Return (X, Y) of the center of cell containing provided text 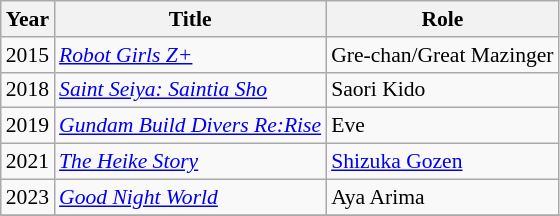
Saint Seiya: Saintia Sho (190, 90)
Gundam Build Divers Re:Rise (190, 126)
2021 (28, 162)
Aya Arima (442, 197)
Robot Girls Z+ (190, 55)
2018 (28, 90)
Good Night World (190, 197)
Saori Kido (442, 90)
2023 (28, 197)
2015 (28, 55)
Year (28, 19)
Shizuka Gozen (442, 162)
Role (442, 19)
Eve (442, 126)
2019 (28, 126)
Gre-chan/Great Mazinger (442, 55)
The Heike Story (190, 162)
Title (190, 19)
